Return the [X, Y] coordinate for the center point of the cell that contains the specified text.  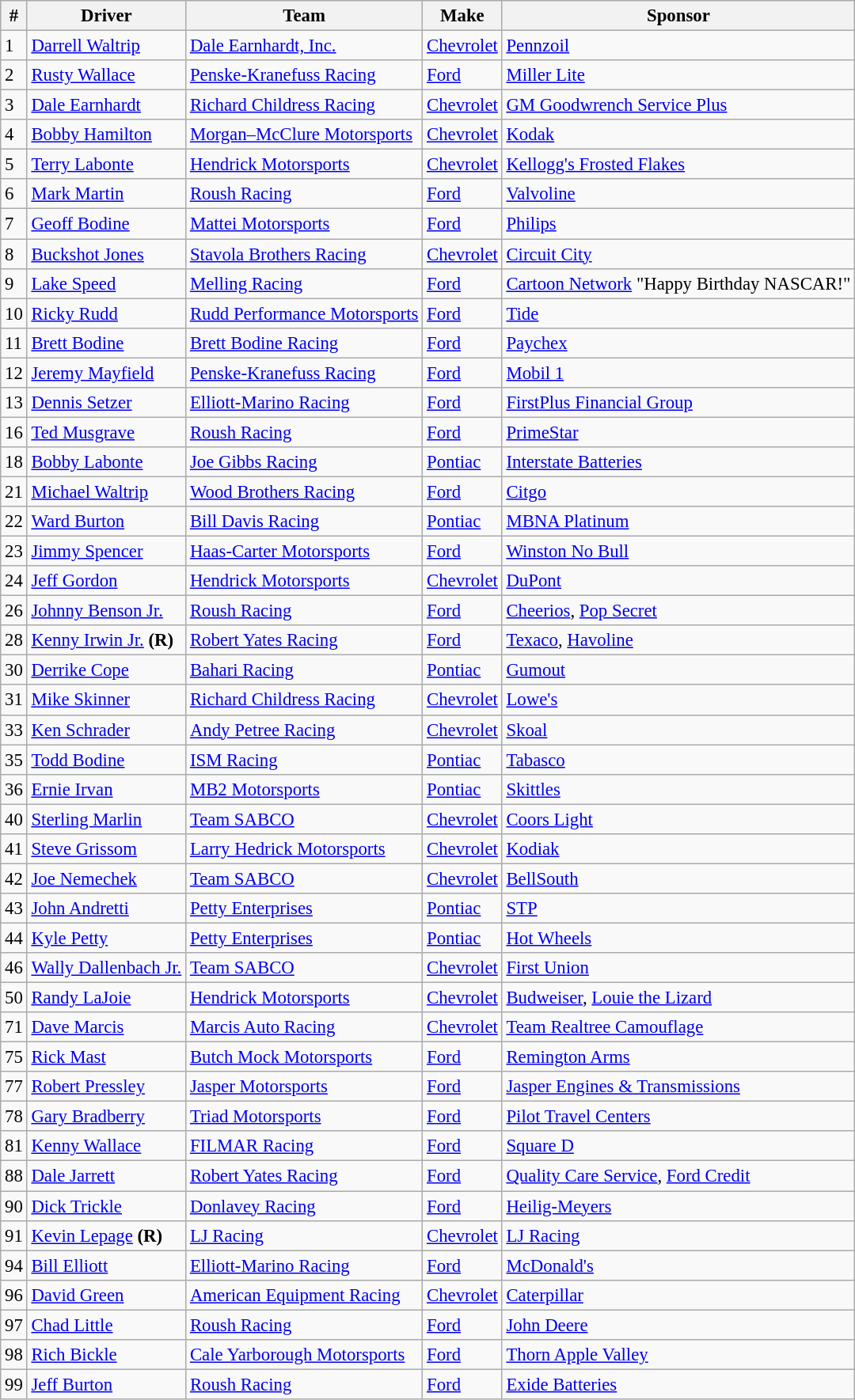
98 [14, 1355]
Citgo [678, 491]
Brett Bodine [106, 343]
24 [14, 581]
Winston No Bull [678, 552]
Cheerios, Pop Secret [678, 611]
Andy Petree Racing [304, 730]
Jeff Burton [106, 1384]
8 [14, 254]
Kevin Lepage (R) [106, 1235]
DuPont [678, 581]
35 [14, 760]
Valvoline [678, 194]
Mark Martin [106, 194]
12 [14, 373]
5 [14, 165]
Dale Earnhardt, Inc. [304, 46]
FirstPlus Financial Group [678, 403]
Caterpillar [678, 1295]
6 [14, 194]
# [14, 16]
David Green [106, 1295]
Stavola Brothers Racing [304, 254]
18 [14, 462]
Cartoon Network "Happy Birthday NASCAR!" [678, 283]
Coors Light [678, 819]
30 [14, 670]
Marcis Auto Racing [304, 1027]
Ward Burton [106, 522]
44 [14, 938]
77 [14, 1087]
Bobby Labonte [106, 462]
Bobby Hamilton [106, 135]
Make [462, 16]
Kodak [678, 135]
96 [14, 1295]
10 [14, 313]
Lake Speed [106, 283]
Circuit City [678, 254]
Johnny Benson Jr. [106, 611]
16 [14, 432]
Team [304, 16]
Texaco, Havoline [678, 640]
Ricky Rudd [106, 313]
Jimmy Spencer [106, 552]
Triad Motorsports [304, 1117]
75 [14, 1057]
GM Goodwrench Service Plus [678, 105]
9 [14, 283]
McDonald's [678, 1265]
21 [14, 491]
Todd Bodine [106, 760]
Melling Racing [304, 283]
33 [14, 730]
28 [14, 640]
50 [14, 998]
Hot Wheels [678, 938]
Darrell Waltrip [106, 46]
71 [14, 1027]
Pilot Travel Centers [678, 1117]
Bill Elliott [106, 1265]
1 [14, 46]
Kenny Irwin Jr. (R) [106, 640]
STP [678, 909]
Kenny Wallace [106, 1147]
Skoal [678, 730]
Tabasco [678, 760]
Sterling Marlin [106, 819]
Kodiak [678, 849]
7 [14, 224]
Geoff Bodine [106, 224]
Jasper Engines & Transmissions [678, 1087]
BellSouth [678, 878]
John Andretti [106, 909]
Heilig-Meyers [678, 1206]
Bill Davis Racing [304, 522]
Wood Brothers Racing [304, 491]
Butch Mock Motorsports [304, 1057]
11 [14, 343]
Derrike Cope [106, 670]
Dale Jarrett [106, 1176]
Sponsor [678, 16]
42 [14, 878]
Jeff Gordon [106, 581]
13 [14, 403]
Rusty Wallace [106, 75]
Gary Bradberry [106, 1117]
Randy LaJoie [106, 998]
MB2 Motorsports [304, 789]
First Union [678, 968]
Driver [106, 16]
FILMAR Racing [304, 1147]
American Equipment Racing [304, 1295]
Dick Trickle [106, 1206]
Quality Care Service, Ford Credit [678, 1176]
41 [14, 849]
88 [14, 1176]
Ted Musgrave [106, 432]
Kyle Petty [106, 938]
Brett Bodine Racing [304, 343]
Joe Nemechek [106, 878]
Joe Gibbs Racing [304, 462]
Dale Earnhardt [106, 105]
90 [14, 1206]
ISM Racing [304, 760]
Donlavey Racing [304, 1206]
Mike Skinner [106, 700]
Square D [678, 1147]
Michael Waltrip [106, 491]
Interstate Batteries [678, 462]
Terry Labonte [106, 165]
40 [14, 819]
John Deere [678, 1325]
3 [14, 105]
94 [14, 1265]
97 [14, 1325]
31 [14, 700]
Rich Bickle [106, 1355]
Philips [678, 224]
Jeremy Mayfield [106, 373]
Steve Grissom [106, 849]
Wally Dallenbach Jr. [106, 968]
Rick Mast [106, 1057]
46 [14, 968]
43 [14, 909]
36 [14, 789]
91 [14, 1235]
81 [14, 1147]
99 [14, 1384]
Pennzoil [678, 46]
Haas-Carter Motorsports [304, 552]
Larry Hedrick Motorsports [304, 849]
Dennis Setzer [106, 403]
Mobil 1 [678, 373]
26 [14, 611]
Miller Lite [678, 75]
2 [14, 75]
Buckshot Jones [106, 254]
MBNA Platinum [678, 522]
Ernie Irvan [106, 789]
Jasper Motorsports [304, 1087]
Skittles [678, 789]
Thorn Apple Valley [678, 1355]
PrimeStar [678, 432]
23 [14, 552]
Paychex [678, 343]
Mattei Motorsports [304, 224]
Robert Pressley [106, 1087]
Budweiser, Louie the Lizard [678, 998]
Bahari Racing [304, 670]
4 [14, 135]
Cale Yarborough Motorsports [304, 1355]
Rudd Performance Motorsports [304, 313]
78 [14, 1117]
Dave Marcis [106, 1027]
22 [14, 522]
Ken Schrader [106, 730]
Kellogg's Frosted Flakes [678, 165]
Tide [678, 313]
Lowe's [678, 700]
Morgan–McClure Motorsports [304, 135]
Exide Batteries [678, 1384]
Remington Arms [678, 1057]
Chad Little [106, 1325]
Team Realtree Camouflage [678, 1027]
Gumout [678, 670]
